For the text-containing cell, return its midpoint in [x, y] coordinate format. 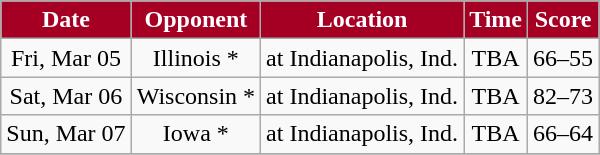
Illinois * [196, 58]
Date [66, 20]
Score [564, 20]
Iowa * [196, 134]
Fri, Mar 05 [66, 58]
Sat, Mar 06 [66, 96]
Time [496, 20]
Sun, Mar 07 [66, 134]
66–64 [564, 134]
82–73 [564, 96]
Wisconsin * [196, 96]
66–55 [564, 58]
Opponent [196, 20]
Location [362, 20]
